Determine the (x, y) coordinate at the center of the cell enclosing the given text.  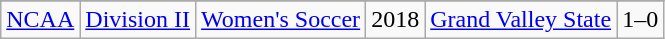
NCAA (40, 20)
Division II (138, 20)
2018 (396, 20)
1–0 (640, 20)
Women's Soccer (281, 20)
Grand Valley State (521, 20)
